For the text-containing cell, return its midpoint in (x, y) coordinate format. 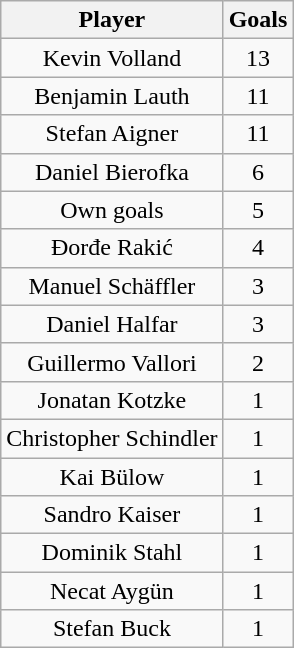
Kai Bülow (112, 477)
Own goals (112, 210)
Jonatan Kotzke (112, 400)
Đorđe Rakić (112, 248)
Dominik Stahl (112, 553)
Benjamin Lauth (112, 96)
Player (112, 20)
Stefan Aigner (112, 134)
Necat Aygün (112, 591)
Kevin Volland (112, 58)
5 (258, 210)
Sandro Kaiser (112, 515)
13 (258, 58)
Manuel Schäffler (112, 286)
Guillermo Vallori (112, 362)
4 (258, 248)
2 (258, 362)
Daniel Bierofka (112, 172)
Christopher Schindler (112, 438)
Goals (258, 20)
6 (258, 172)
Daniel Halfar (112, 324)
Stefan Buck (112, 629)
